Identify which cell holds the provided text, then report its (X, Y) central coordinate. 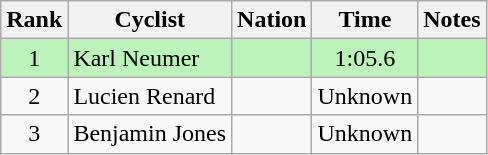
1:05.6 (365, 58)
Nation (272, 20)
Benjamin Jones (150, 134)
Time (365, 20)
Rank (34, 20)
Notes (452, 20)
3 (34, 134)
Cyclist (150, 20)
1 (34, 58)
Lucien Renard (150, 96)
Karl Neumer (150, 58)
2 (34, 96)
